Extract the [X, Y] coordinate from the center of the cell holding the provided text.  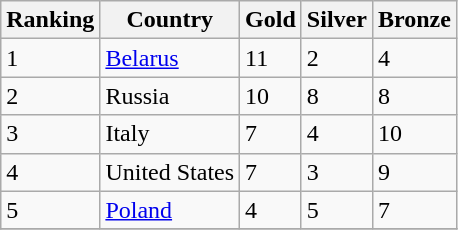
Poland [170, 210]
Russia [170, 96]
1 [50, 58]
9 [414, 172]
Belarus [170, 58]
Italy [170, 134]
Country [170, 20]
11 [271, 58]
Silver [336, 20]
Gold [271, 20]
Bronze [414, 20]
United States [170, 172]
Ranking [50, 20]
